Provide the [X, Y] coordinate of the cell's center where the given text is located.  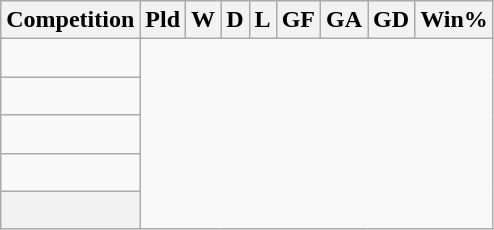
Pld [163, 20]
D [235, 20]
W [204, 20]
Competition [70, 20]
GF [298, 20]
GD [392, 20]
GA [344, 20]
Win% [454, 20]
L [262, 20]
